Determine the (X, Y) coordinate at the center of the cell enclosing the given text.  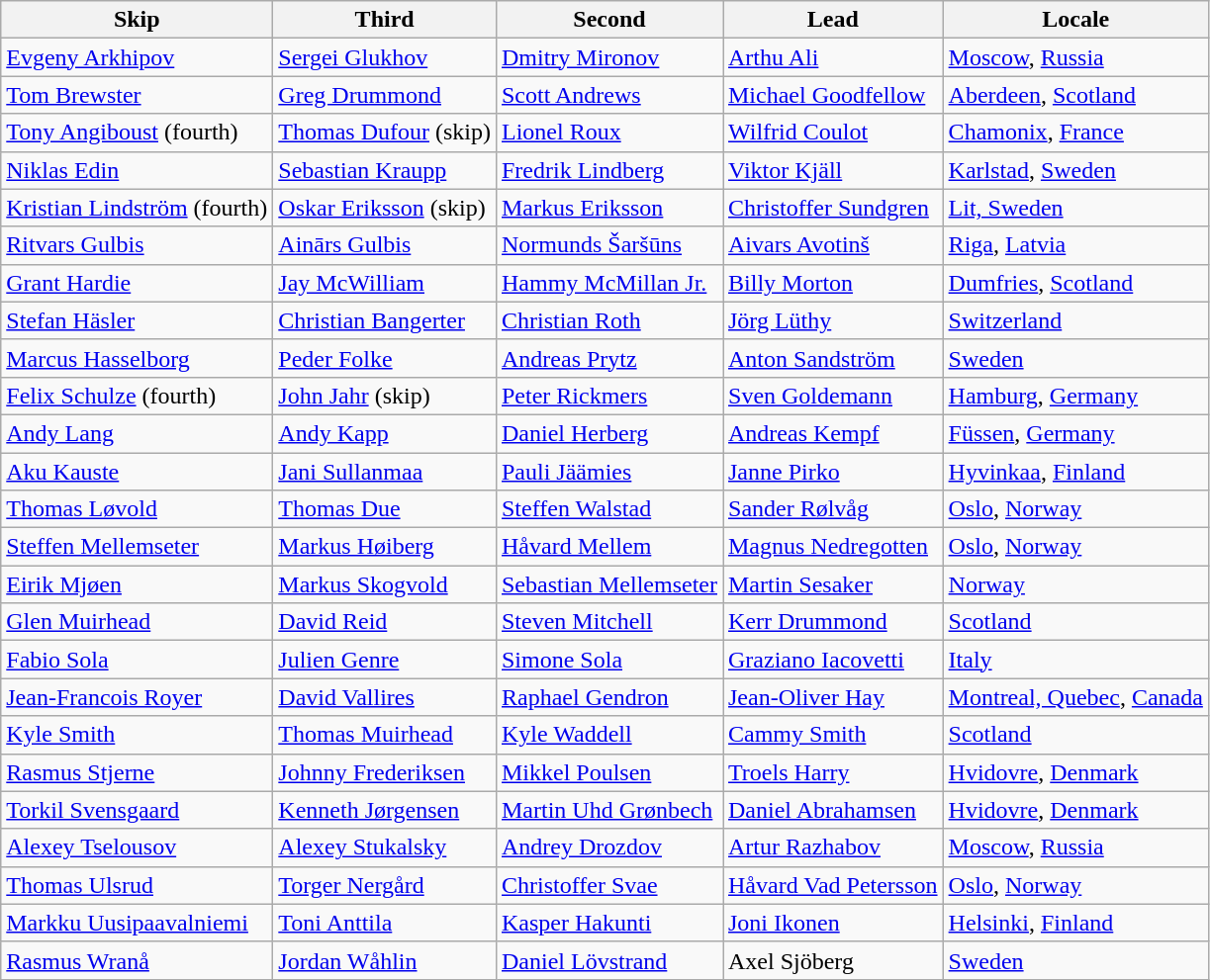
Graziano Iacovetti (833, 660)
Jay McWilliam (385, 283)
Aberdeen, Scotland (1075, 95)
Helsinki, Finland (1075, 923)
Wilfrid Coulot (833, 133)
Troels Harry (833, 772)
John Jahr (skip) (385, 396)
Norway (1075, 584)
Pauli Jäämies (609, 472)
Håvard Mellem (609, 547)
Fabio Sola (137, 660)
Rasmus Wranå (137, 960)
Mikkel Poulsen (609, 772)
Andy Kapp (385, 433)
Hamburg, Germany (1075, 396)
Felix Schulze (fourth) (137, 396)
Viktor Kjäll (833, 170)
Jordan Wåhlin (385, 960)
Stefan Häsler (137, 320)
Glen Muirhead (137, 622)
Arthu Ali (833, 57)
Scott Andrews (609, 95)
Alexey Tselousov (137, 847)
Sergei Glukhov (385, 57)
Martin Sesaker (833, 584)
Lead (833, 20)
Locale (1075, 20)
Ainārs Gulbis (385, 245)
Andy Lang (137, 433)
David Reid (385, 622)
Steffen Mellemseter (137, 547)
Grant Hardie (137, 283)
Thomas Muirhead (385, 735)
Rasmus Stjerne (137, 772)
Julien Genre (385, 660)
Aku Kauste (137, 472)
Niklas Edin (137, 170)
Ritvars Gulbis (137, 245)
Jani Sullanmaa (385, 472)
Montreal, Quebec, Canada (1075, 697)
Christoffer Svae (609, 885)
Evgeny Arkhipov (137, 57)
Füssen, Germany (1075, 433)
Lionel Roux (609, 133)
Johnny Frederiksen (385, 772)
Jean-Francois Royer (137, 697)
Joni Ikonen (833, 923)
Peder Folke (385, 358)
Thomas Due (385, 509)
Kyle Smith (137, 735)
Kenneth Jørgensen (385, 810)
Peter Rickmers (609, 396)
Aivars Avotinš (833, 245)
Sander Rølvåg (833, 509)
Dumfries, Scotland (1075, 283)
Sven Goldemann (833, 396)
Daniel Herberg (609, 433)
Kyle Waddell (609, 735)
Sebastian Kraupp (385, 170)
Kristian Lindström (fourth) (137, 208)
Anton Sandström (833, 358)
Christoffer Sundgren (833, 208)
Toni Anttila (385, 923)
Michael Goodfellow (833, 95)
Tom Brewster (137, 95)
Alexey Stukalsky (385, 847)
Thomas Dufour (skip) (385, 133)
Simone Sola (609, 660)
Axel Sjöberg (833, 960)
Raphael Gendron (609, 697)
Jörg Lüthy (833, 320)
Lit, Sweden (1075, 208)
Thomas Løvold (137, 509)
Switzerland (1075, 320)
Markku Uusipaavalniemi (137, 923)
Karlstad, Sweden (1075, 170)
Chamonix, France (1075, 133)
Andreas Kempf (833, 433)
Magnus Nedregotten (833, 547)
Second (609, 20)
Hyvinkaa, Finland (1075, 472)
Cammy Smith (833, 735)
Kerr Drummond (833, 622)
Oskar Eriksson (skip) (385, 208)
Eirik Mjøen (137, 584)
Daniel Abrahamsen (833, 810)
Andreas Prytz (609, 358)
Christian Bangerter (385, 320)
Steven Mitchell (609, 622)
Steffen Walstad (609, 509)
Daniel Lövstrand (609, 960)
Billy Morton (833, 283)
Dmitry Mironov (609, 57)
Christian Roth (609, 320)
Third (385, 20)
Artur Razhabov (833, 847)
Markus Skogvold (385, 584)
Jean-Oliver Hay (833, 697)
Skip (137, 20)
Italy (1075, 660)
Marcus Hasselborg (137, 358)
Hammy McMillan Jr. (609, 283)
Normunds Šaršūns (609, 245)
Torkil Svensgaard (137, 810)
Markus Eriksson (609, 208)
Fredrik Lindberg (609, 170)
Greg Drummond (385, 95)
Tony Angiboust (fourth) (137, 133)
Markus Høiberg (385, 547)
Andrey Drozdov (609, 847)
Thomas Ulsrud (137, 885)
Janne Pirko (833, 472)
Sebastian Mellemseter (609, 584)
Torger Nergård (385, 885)
Riga, Latvia (1075, 245)
Håvard Vad Petersson (833, 885)
David Vallires (385, 697)
Martin Uhd Grønbech (609, 810)
Kasper Hakunti (609, 923)
